Capture the cell that displays the provided text and extract its (X, Y) central coordinate. 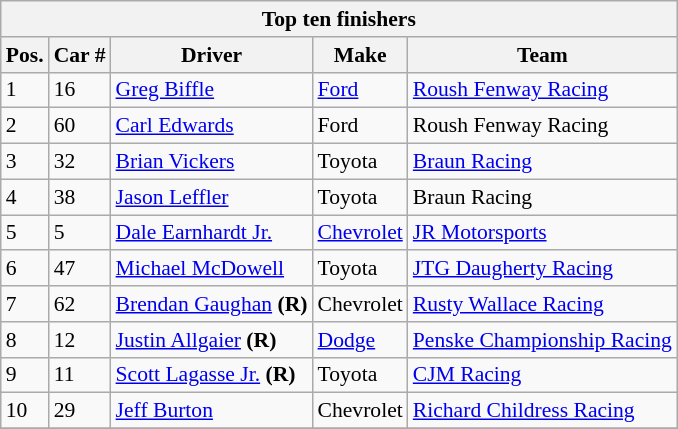
Greg Biffle (212, 90)
JR Motorsports (542, 233)
12 (80, 340)
Jason Leffler (212, 197)
2 (25, 126)
16 (80, 90)
Michael McDowell (212, 269)
4 (25, 197)
29 (80, 411)
Team (542, 55)
Jeff Burton (212, 411)
Car # (80, 55)
38 (80, 197)
3 (25, 162)
62 (80, 304)
11 (80, 375)
Richard Childress Racing (542, 411)
Pos. (25, 55)
Top ten finishers (339, 19)
9 (25, 375)
JTG Daugherty Racing (542, 269)
Brendan Gaughan (R) (212, 304)
Driver (212, 55)
8 (25, 340)
6 (25, 269)
Dale Earnhardt Jr. (212, 233)
7 (25, 304)
Justin Allgaier (R) (212, 340)
Carl Edwards (212, 126)
Rusty Wallace Racing (542, 304)
10 (25, 411)
47 (80, 269)
1 (25, 90)
32 (80, 162)
Dodge (360, 340)
Brian Vickers (212, 162)
CJM Racing (542, 375)
Penske Championship Racing (542, 340)
Make (360, 55)
Scott Lagasse Jr. (R) (212, 375)
60 (80, 126)
